Detect which cell encompasses the target text, then output its (x, y) center coordinate. 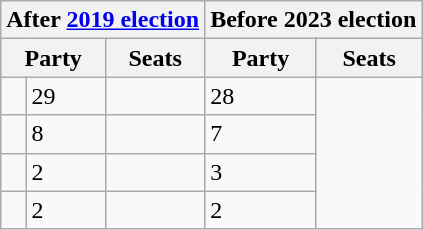
29 (66, 96)
Before 2023 election (314, 20)
28 (261, 96)
7 (261, 134)
3 (261, 172)
8 (66, 134)
After 2019 election (103, 20)
